From the cell containing the given text, extract its center point as (X, Y) coordinate. 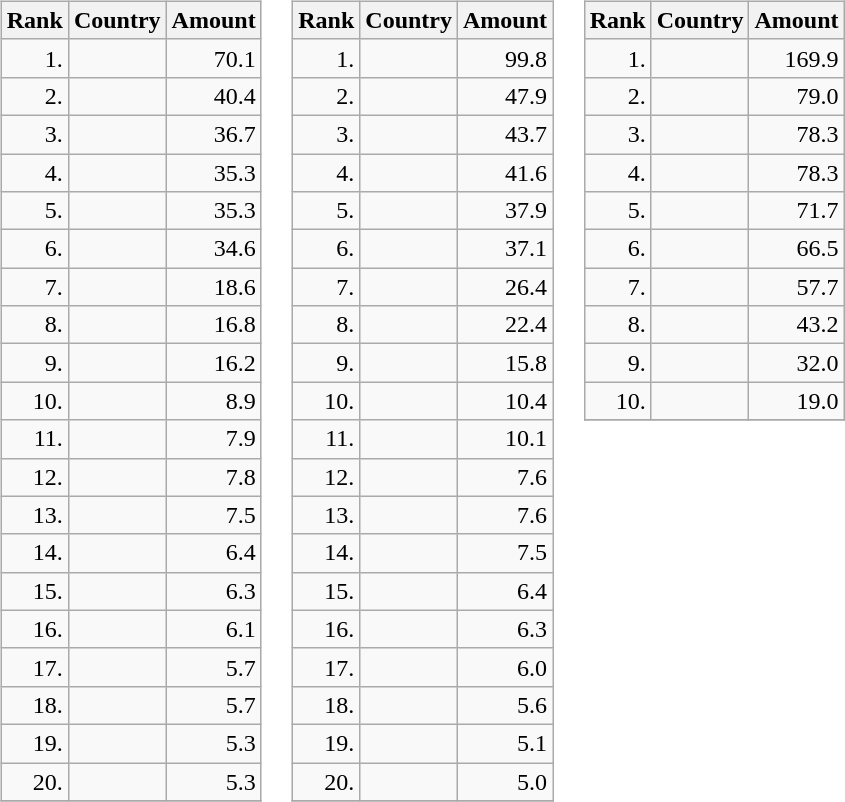
79.0 (796, 96)
47.9 (506, 96)
57.7 (796, 287)
10.4 (506, 401)
37.1 (506, 249)
7.9 (214, 439)
32.0 (796, 363)
99.8 (506, 58)
36.7 (214, 134)
71.7 (796, 211)
5.1 (506, 743)
15.8 (506, 363)
16.2 (214, 363)
7.8 (214, 477)
22.4 (506, 325)
6.1 (214, 629)
6.0 (506, 667)
16.8 (214, 325)
40.4 (214, 96)
5.6 (506, 705)
34.6 (214, 249)
5.0 (506, 781)
18.6 (214, 287)
169.9 (796, 58)
43.2 (796, 325)
19.0 (796, 401)
37.9 (506, 211)
10.1 (506, 439)
43.7 (506, 134)
41.6 (506, 173)
66.5 (796, 249)
70.1 (214, 58)
26.4 (506, 287)
8.9 (214, 401)
